Determine the (X, Y) coordinate at the center of the cell enclosing the given text.  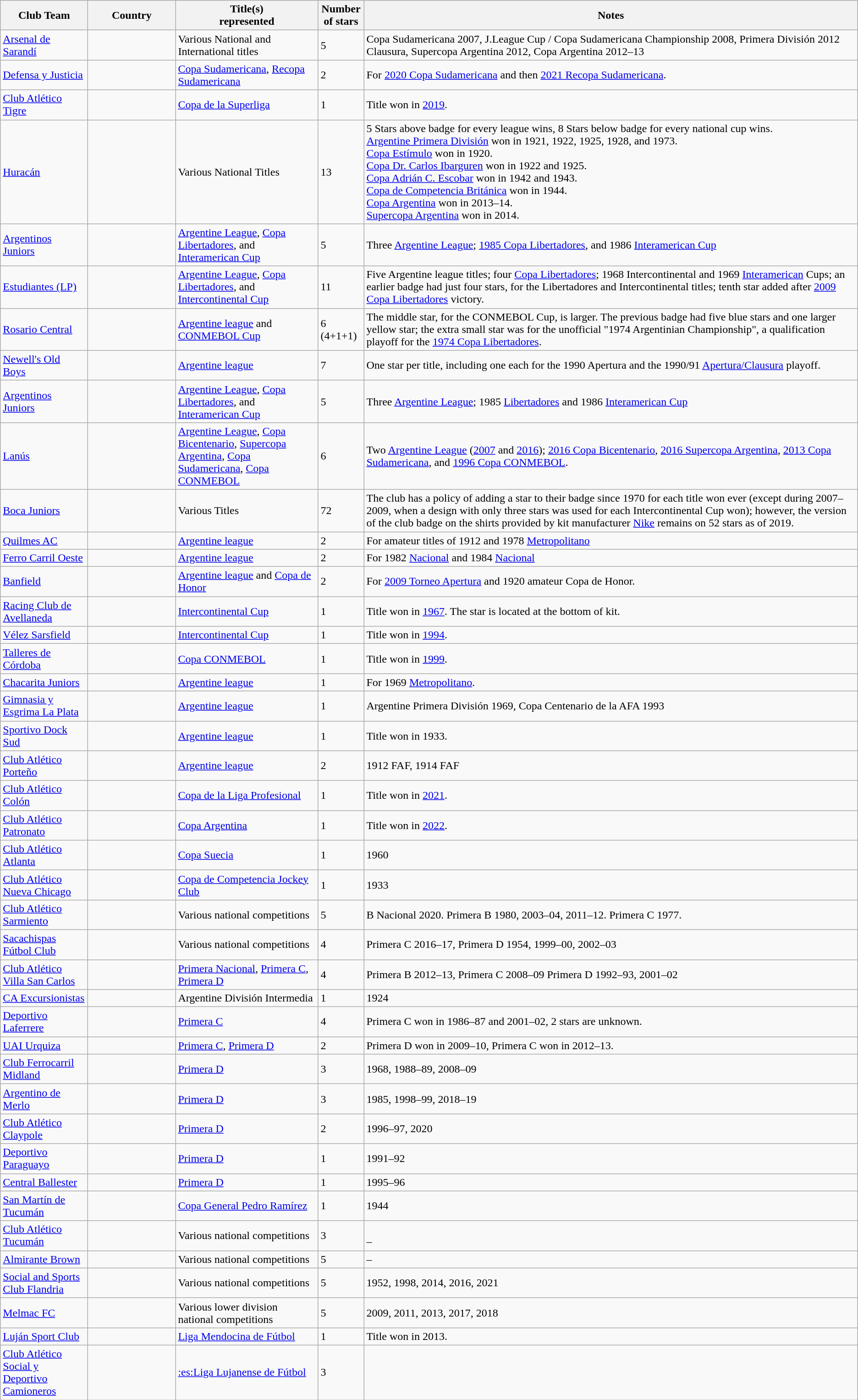
Copa General Pedro Ramírez (247, 1206)
Various lower division national competitions (247, 1312)
For 2009 Torneo Apertura and 1920 amateur Copa de Honor. (610, 581)
6 (4+1+1) (341, 329)
Title(s)represented (247, 16)
Copa Suecia (247, 855)
Club Atlético Nueva Chicago (44, 885)
Newell's Old Boys (44, 365)
Title won in 1933. (610, 736)
11 (341, 287)
Racing Club de Avellaneda (44, 612)
Club Atlético Sarmiento (44, 914)
One star per title, including one each for the 1990 Apertura and the 1990/91 Apertura/Clausura playoff. (610, 365)
San Martín de Tucumán (44, 1206)
Social and Sports Club Flandria (44, 1283)
For 1982 Nacional and 1984 Nacional (610, 558)
Lanús (44, 456)
Various National and International titles (247, 45)
Primera C, Primera D (247, 1046)
Copa Sudamericana, Recopa Sudamericana (247, 75)
Title won in 2019. (610, 105)
Primera Nacional, Primera C, Primera D (247, 974)
Primera D won in 2009–10, Primera C won in 2012–13. (610, 1046)
Ferro Carril Oeste (44, 558)
1952, 1998, 2014, 2016, 2021 (610, 1283)
Chacarita Juniors (44, 682)
Title won in 2013. (610, 1336)
Three Argentine League; 1985 Libertadores and 1986 Interamerican Cup (610, 401)
Club Atlético Villa San Carlos (44, 974)
Primera B 2012–13, Primera C 2008–09 Primera D 1992–93, 2001–02 (610, 974)
2009, 2011, 2013, 2017, 2018 (610, 1312)
Two Argentine League (2007 and 2016); 2016 Copa Bicentenario, 2016 Supercopa Argentina, 2013 Copa Sudamericana, and 1996 Copa CONMEBOL. (610, 456)
Vélez Sarsfield (44, 635)
Club Ferrocarril Midland (44, 1069)
Three Argentine League; 1985 Copa Libertadores, and 1986 Interamerican Cup (610, 245)
Country (132, 16)
Title won in 1999. (610, 658)
Club Atlético Patronato (44, 825)
Primera C (247, 1022)
1933 (610, 885)
Copa de la Liga Profesional (247, 795)
Arsenal de Sarandí (44, 45)
Title won in 1994. (610, 635)
Club Atlético Claypole (44, 1129)
13 (341, 172)
Notes (610, 16)
6 (341, 456)
B Nacional 2020. Primera B 1980, 2003–04, 2011–12. Primera C 1977. (610, 914)
For amateur titles of 1912 and 1978 Metropolitano (610, 541)
Argentine league and Copa de Honor (247, 581)
For 1969 Metropolitano. (610, 682)
1912 FAF, 1914 FAF (610, 766)
1995–96 (610, 1182)
Club Atlético Social y Deportivo Camioneros (44, 1372)
Argentine League, Copa Libertadores, and Intercontinental Cup (247, 287)
UAI Urquiza (44, 1046)
Numberof stars (341, 16)
1996–97, 2020 (610, 1129)
1960 (610, 855)
1968, 1988–89, 2008–09 (610, 1069)
Club Atlético Tigre (44, 105)
CA Excursionistas (44, 998)
Boca Juniors (44, 510)
Estudiantes (LP) (44, 287)
Deportivo Paraguayo (44, 1158)
1991–92 (610, 1158)
Various National Titles (247, 172)
Club Atlético Atlanta (44, 855)
1985, 1998–99, 2018–19 (610, 1099)
Copa CONMEBOL (247, 658)
1944 (610, 1206)
Title won in 2021. (610, 795)
Argentino de Merlo (44, 1099)
Club Atlético Colón (44, 795)
Defensa y Justicia (44, 75)
Copa de la Superliga (247, 105)
Various Titles (247, 510)
Huracán (44, 172)
72 (341, 510)
Liga Mendocina de Fútbol (247, 1336)
7 (341, 365)
For 2020 Copa Sudamericana and then 2021 Recopa Sudamericana. (610, 75)
Deportivo Laferrere (44, 1022)
Sacachispas Fútbol Club (44, 945)
Melmac FC (44, 1312)
Talleres de Córdoba (44, 658)
Almirante Brown (44, 1259)
Primera C 2016–17, Primera D 1954, 1999–00, 2002–03 (610, 945)
Title won in 2022. (610, 825)
Argentine League, Copa Bicentenario, Supercopa Argentina, Copa Sudamericana, Copa CONMEBOL (247, 456)
:es:Liga Lujanense de Fútbol (247, 1372)
Argentine Primera División 1969, Copa Centenario de la AFA 1993 (610, 706)
Banfield (44, 581)
Club Team (44, 16)
Rosario Central (44, 329)
Primera C won in 1986–87 and 2001–02, 2 stars are unknown. (610, 1022)
Gimnasia y Esgrima La Plata (44, 706)
Club Atlético Tucumán (44, 1235)
Argentine league and CONMEBOL Cup (247, 329)
Sportivo Dock Sud (44, 736)
Luján Sport Club (44, 1336)
Central Ballester (44, 1182)
Copa Argentina (247, 825)
Title won in 1967. The star is located at the bottom of kit. (610, 612)
1924 (610, 998)
Club Atlético Porteño (44, 766)
Copa de Competencia Jockey Club (247, 885)
Argentine División Intermedia (247, 998)
Quilmes AC (44, 541)
